Pinpoint the cell where the given text exists, returning its [X, Y] midpoint coordinate. 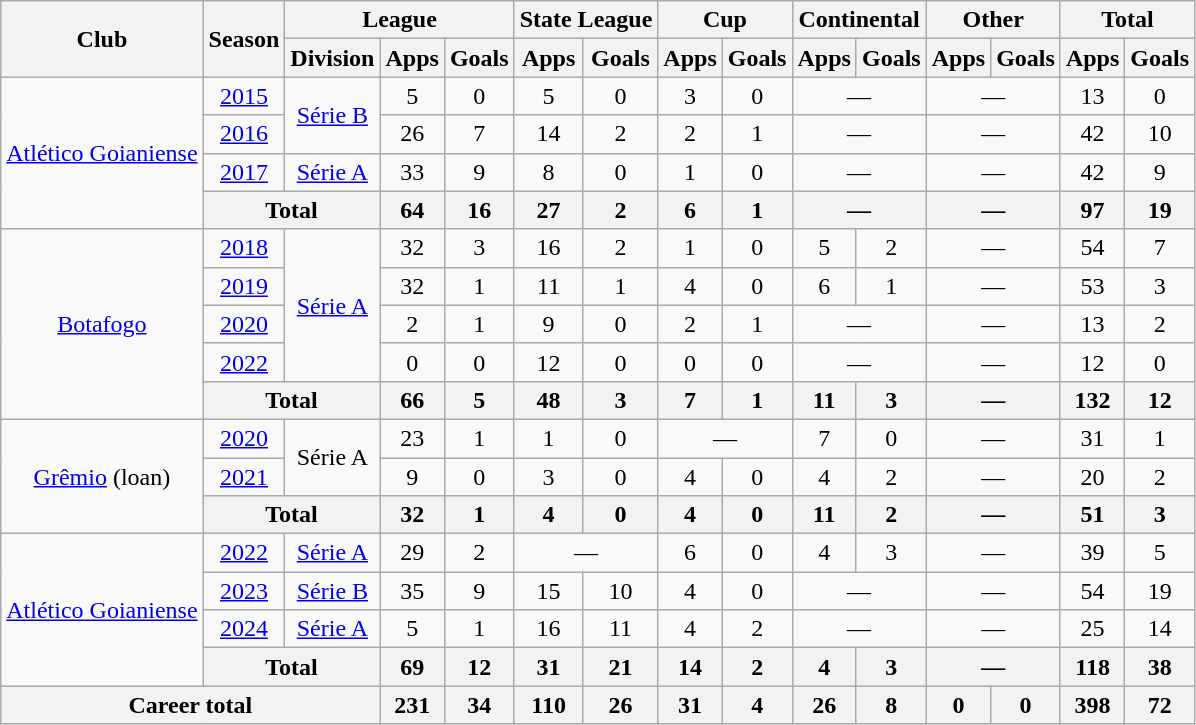
2019 [244, 286]
118 [1092, 667]
2015 [244, 96]
Grêmio (loan) [102, 476]
15 [548, 591]
38 [1160, 667]
34 [479, 705]
2018 [244, 248]
20 [1092, 477]
53 [1092, 286]
29 [412, 553]
33 [412, 172]
21 [620, 667]
Career total [190, 705]
39 [1092, 553]
Other [993, 20]
27 [548, 210]
110 [548, 705]
64 [412, 210]
51 [1092, 515]
Club [102, 39]
2016 [244, 134]
72 [1160, 705]
132 [1092, 400]
Division [332, 58]
2023 [244, 591]
25 [1092, 629]
97 [1092, 210]
Botafogo [102, 324]
Cup [725, 20]
231 [412, 705]
2017 [244, 172]
398 [1092, 705]
2024 [244, 629]
35 [412, 591]
Season [244, 39]
66 [412, 400]
2021 [244, 477]
48 [548, 400]
Continental [859, 20]
69 [412, 667]
23 [412, 438]
State League [586, 20]
League [400, 20]
